Detect which cell encompasses the target text, then output its (x, y) center coordinate. 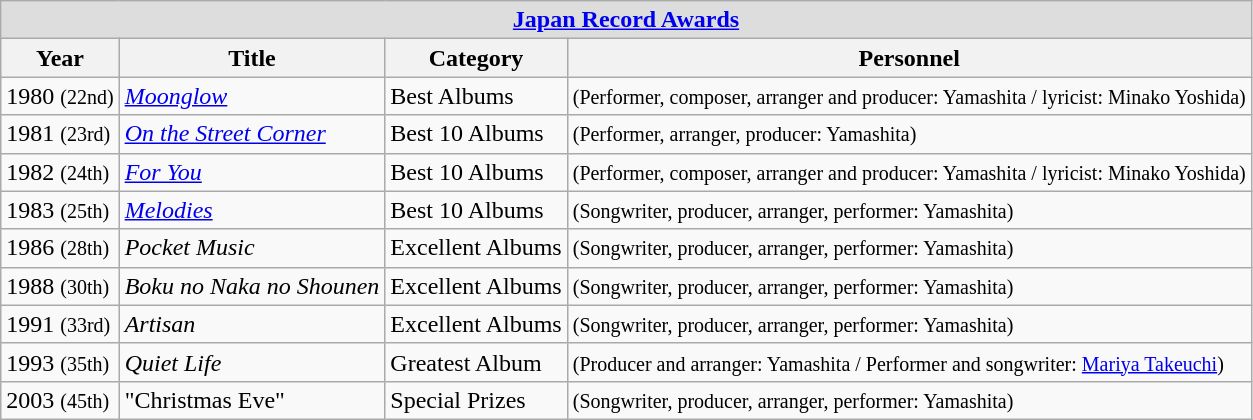
Best Albums (476, 96)
Greatest Album (476, 362)
1988 (30th) (60, 286)
Category (476, 58)
(Performer, arranger, producer: Yamashita) (909, 134)
On the Street Corner (252, 134)
Special Prizes (476, 400)
1982 (24th) (60, 172)
Artisan (252, 324)
(Producer and arranger: Yamashita / Performer and songwriter: Mariya Takeuchi) (909, 362)
1993 (35th) (60, 362)
1981 (23rd) (60, 134)
Title (252, 58)
Moonglow (252, 96)
Melodies (252, 210)
Japan Record Awards (626, 20)
1983 (25th) (60, 210)
Pocket Music (252, 248)
1980 (22nd) (60, 96)
Boku no Naka no Shounen (252, 286)
1986 (28th) (60, 248)
"Christmas Eve" (252, 400)
Personnel (909, 58)
Quiet Life (252, 362)
For You (252, 172)
1991 (33rd) (60, 324)
2003 (45th) (60, 400)
Year (60, 58)
